Identify which cell holds the provided text, then report its [x, y] central coordinate. 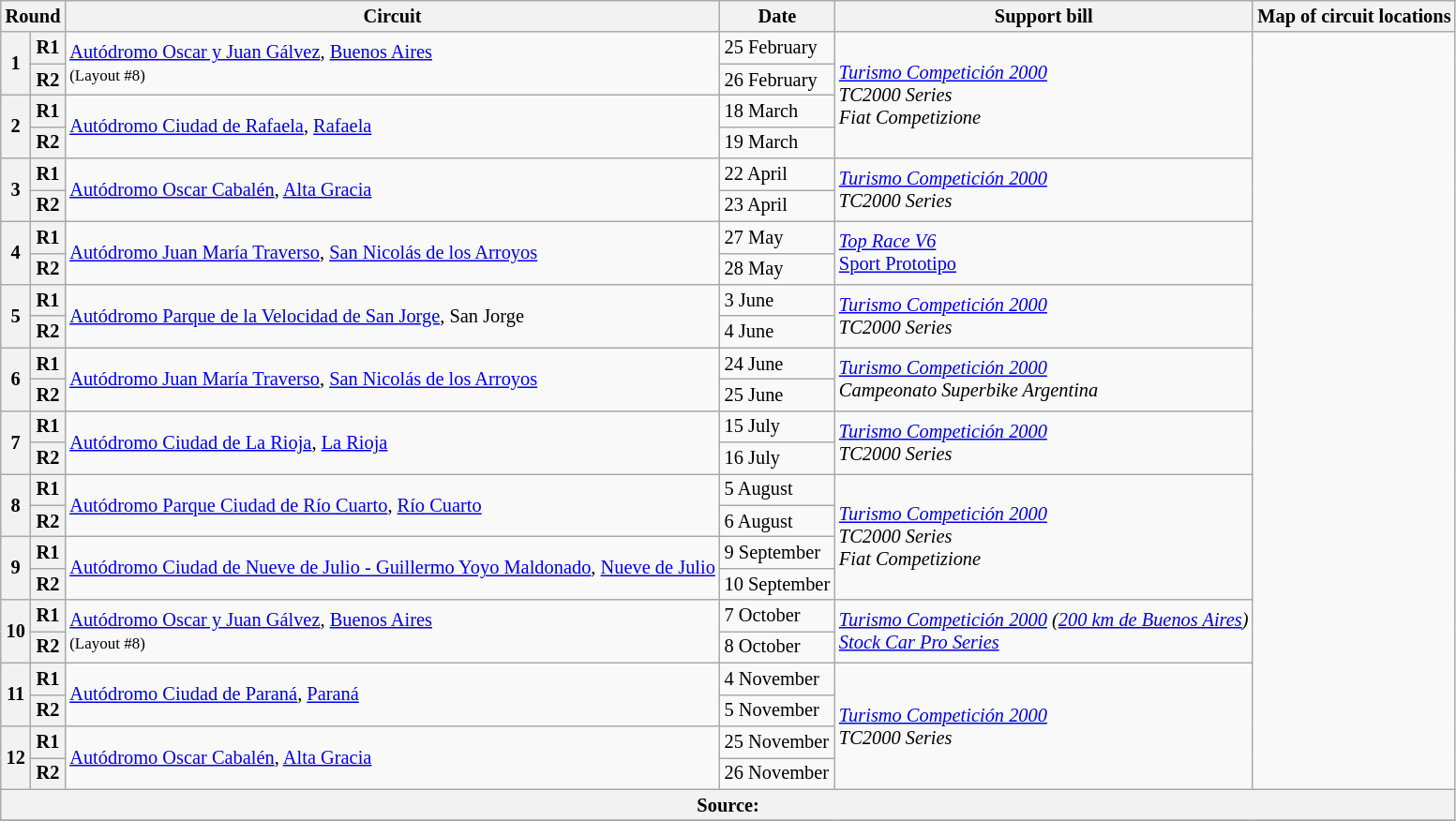
Support bill [1043, 16]
6 [16, 379]
Autódromo Ciudad de Rafaela, Rafaela [392, 126]
28 May [777, 269]
9 [16, 568]
7 [16, 442]
8 October [777, 647]
Round [34, 16]
3 June [777, 300]
5 November [777, 710]
9 September [777, 552]
1 [16, 64]
4 June [777, 332]
6 August [777, 521]
7 October [777, 616]
16 July [777, 458]
15 July [777, 426]
Turismo Competición 2000 (200 km de Buenos Aires)Stock Car Pro Series [1043, 632]
27 May [777, 237]
Autódromo Ciudad de La Rioja, La Rioja [392, 442]
25 June [777, 395]
2 [16, 126]
19 March [777, 142]
24 June [777, 364]
Top Race V6Sport Prototipo [1043, 253]
22 April [777, 174]
26 February [777, 80]
Map of circuit locations [1354, 16]
Autódromo Parque Ciudad de Río Cuarto, Río Cuarto [392, 504]
5 August [777, 489]
25 November [777, 741]
Autódromo Parque de la Velocidad de San Jorge, San Jorge [392, 315]
8 [16, 504]
Autódromo Ciudad de Paraná, Paraná [392, 694]
3 [16, 189]
Date [777, 16]
10 [16, 632]
Circuit [392, 16]
18 March [777, 111]
11 [16, 694]
Turismo Competición 2000 Campeonato Superbike Argentina [1043, 379]
4 November [777, 679]
Source: [728, 805]
10 September [777, 584]
Autódromo Ciudad de Nueve de Julio - Guillermo Yoyo Maldonado, Nueve de Julio [392, 568]
26 November [777, 773]
4 [16, 253]
23 April [777, 205]
5 [16, 315]
12 [16, 757]
25 February [777, 48]
